Identify which cell holds the provided text, then report its (X, Y) central coordinate. 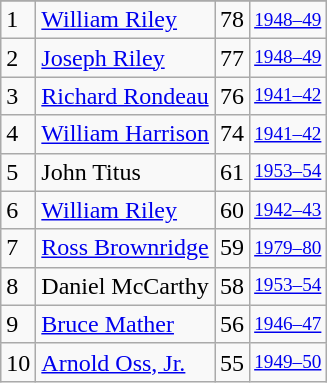
3 (18, 96)
Daniel McCarthy (126, 286)
60 (232, 210)
9 (18, 324)
8 (18, 286)
1949–50 (288, 362)
76 (232, 96)
John Titus (126, 172)
74 (232, 134)
7 (18, 248)
Arnold Oss, Jr. (126, 362)
2 (18, 58)
4 (18, 134)
1946–47 (288, 324)
1979–80 (288, 248)
William Harrison (126, 134)
59 (232, 248)
Richard Rondeau (126, 96)
56 (232, 324)
77 (232, 58)
61 (232, 172)
6 (18, 210)
1942–43 (288, 210)
58 (232, 286)
10 (18, 362)
Bruce Mather (126, 324)
78 (232, 20)
Ross Brownridge (126, 248)
Joseph Riley (126, 58)
5 (18, 172)
1 (18, 20)
55 (232, 362)
